Output the [X, Y] coordinate of the center of the cell containing the given text.  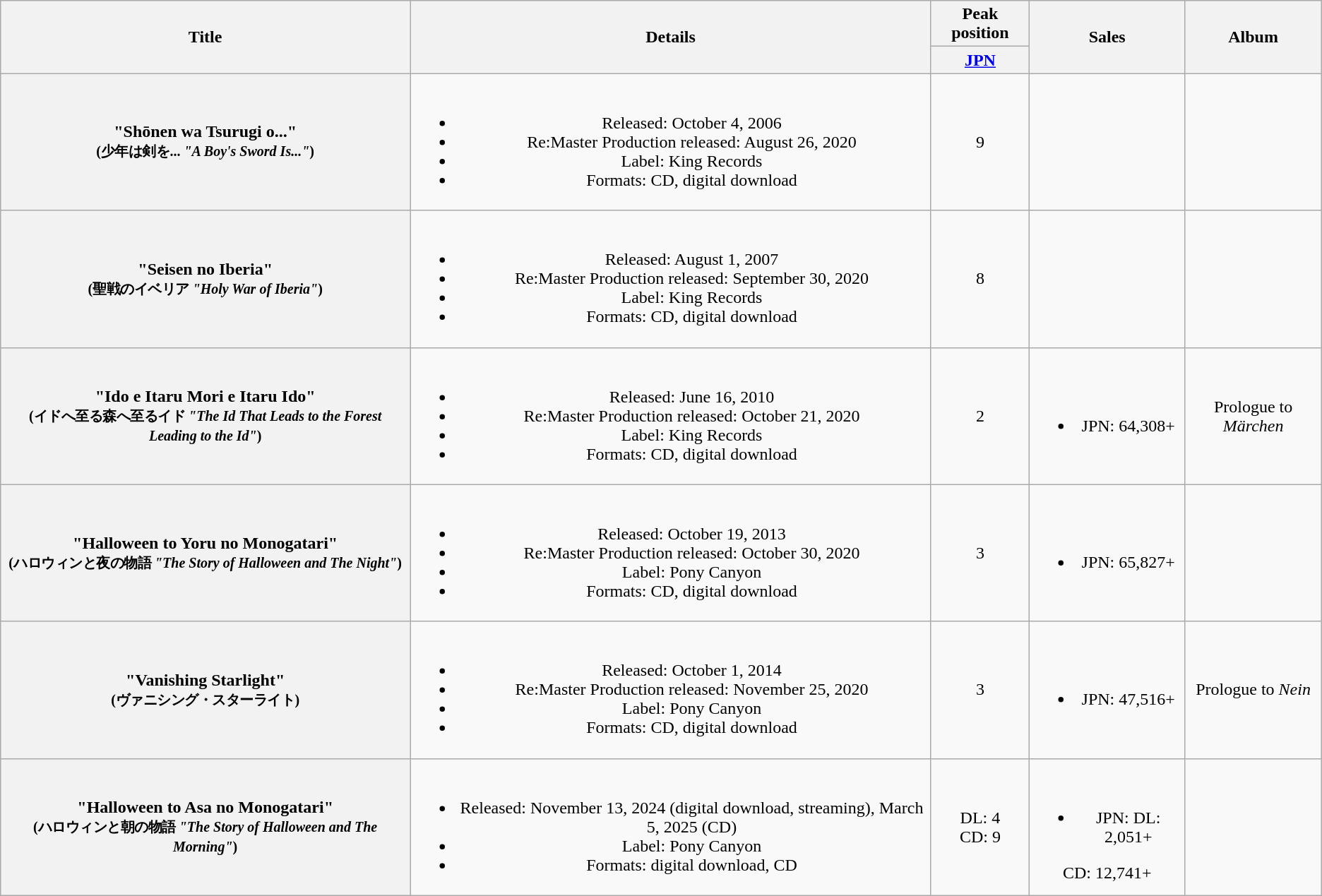
Details [671, 37]
JPN: 65,827+ [1107, 553]
Released: October 1, 2014Re:Master Production released: November 25, 2020Label: Pony CanyonFormats: CD, digital download [671, 690]
"Ido e Itaru Mori e Itaru Ido"(イドへ至る森へ至るイド "The Id That Leads to the Forest Leading to the Id") [206, 416]
Title [206, 37]
JPN: DL: 2,051+CD: 12,741+ [1107, 827]
Released: June 16, 2010Re:Master Production released: October 21, 2020Label: King RecordsFormats: CD, digital download [671, 416]
Released: November 13, 2024 (digital download, streaming), March 5, 2025 (CD)Label: Pony CanyonFormats: digital download, CD [671, 827]
Peak position [980, 24]
"Halloween to Asa no Monogatari"(ハロウィンと朝の物語 "The Story of Halloween and The Morning") [206, 827]
Prologue to Märchen [1253, 416]
Sales [1107, 37]
"Shōnen wa Tsurugi o..."(少年は剣を... "A Boy's Sword Is...") [206, 142]
"Seisen no Iberia"(聖戦のイベリア "Holy War of Iberia") [206, 279]
JPN [980, 60]
2 [980, 416]
JPN: 47,516+ [1107, 690]
8 [980, 279]
Released: August 1, 2007Re:Master Production released: September 30, 2020Label: King RecordsFormats: CD, digital download [671, 279]
JPN: 64,308+ [1107, 416]
Released: October 19, 2013Re:Master Production released: October 30, 2020Label: Pony CanyonFormats: CD, digital download [671, 553]
Released: October 4, 2006Re:Master Production released: August 26, 2020Label: King RecordsFormats: CD, digital download [671, 142]
DL: 4CD: 9 [980, 827]
Prologue to Nein [1253, 690]
"Halloween to Yoru no Monogatari"(ハロウィンと夜の物語 "The Story of Halloween and The Night") [206, 553]
9 [980, 142]
"Vanishing Starlight"(ヴァニシング・スターライト) [206, 690]
Album [1253, 37]
